From the cell containing the given text, extract its center point as (x, y) coordinate. 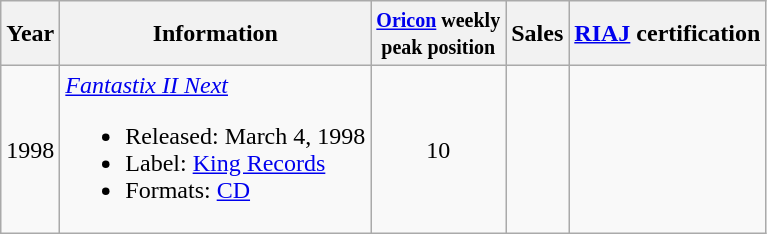
Year (30, 34)
Sales (538, 34)
RIAJ certification (668, 34)
Fantastix II NextReleased: March 4, 1998Label: King RecordsFormats: CD (216, 150)
10 (438, 150)
1998 (30, 150)
Information (216, 34)
Oricon weeklypeak position (438, 34)
